From the cell containing the given text, extract its center point as [X, Y] coordinate. 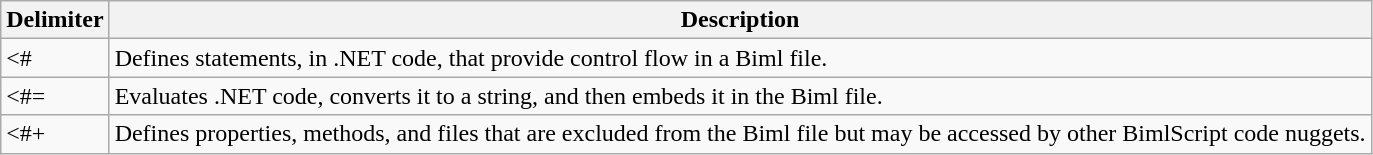
Evaluates .NET code, converts it to a string, and then embeds it in the Biml file. [740, 96]
Defines statements, in .NET code, that provide control flow in a Biml file. [740, 58]
<#= [55, 96]
<#+ [55, 134]
Defines properties, methods, and files that are excluded from the Biml file but may be accessed by other BimlScript code nuggets. [740, 134]
<# [55, 58]
Delimiter [55, 20]
Description [740, 20]
